Search for the cell housing the specified text and yield its (X, Y) center coordinate. 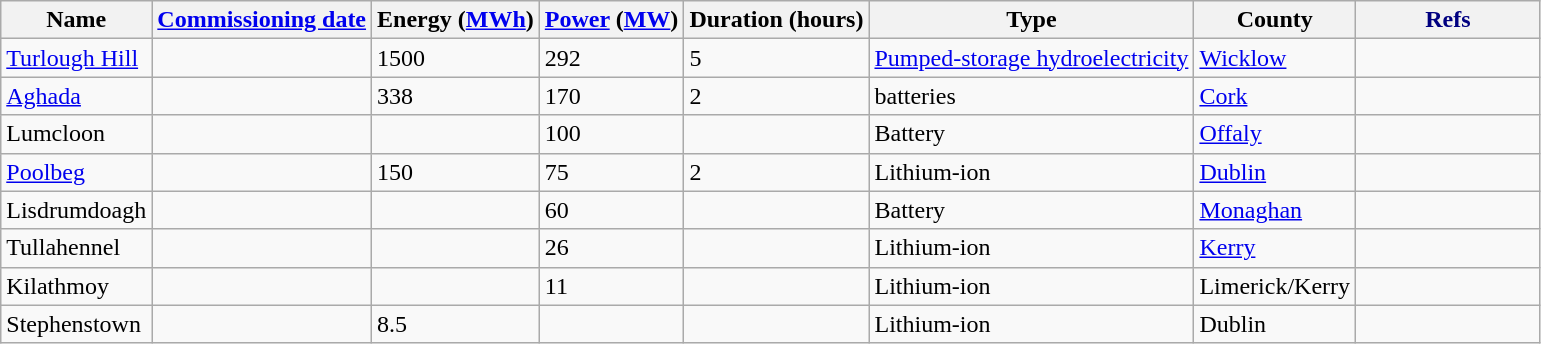
26 (612, 248)
8.5 (456, 324)
292 (612, 58)
Poolbeg (76, 172)
Tullahennel (76, 248)
100 (612, 134)
Pumped-storage hydroelectricity (1032, 58)
Refs (1448, 20)
Lisdrumdoagh (76, 210)
Kilathmoy (76, 286)
Power (MW) (612, 20)
batteries (1032, 96)
Energy (MWh) (456, 20)
170 (612, 96)
Offaly (1275, 134)
Turlough Hill (76, 58)
Monaghan (1275, 210)
338 (456, 96)
1500 (456, 58)
Type (1032, 20)
11 (612, 286)
Commissioning date (262, 20)
Lumcloon (76, 134)
75 (612, 172)
Stephenstown (76, 324)
150 (456, 172)
Duration (hours) (776, 20)
Kerry (1275, 248)
Limerick/Kerry (1275, 286)
5 (776, 58)
Name (76, 20)
Wicklow (1275, 58)
Aghada (76, 96)
Cork (1275, 96)
County (1275, 20)
60 (612, 210)
